Pinpoint the cell where the given text exists, returning its (x, y) midpoint coordinate. 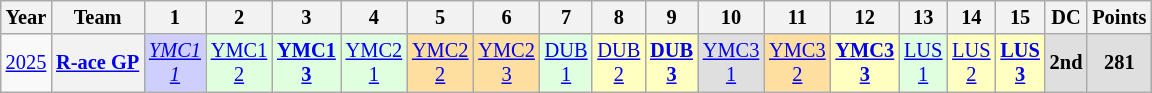
LUS2 (971, 63)
Team (98, 17)
DUB3 (672, 63)
DUB2 (618, 63)
2nd (1066, 63)
14 (971, 17)
10 (731, 17)
2 (239, 17)
1 (175, 17)
YMC23 (506, 63)
8 (618, 17)
Year (26, 17)
DUB1 (566, 63)
YMC12 (239, 63)
15 (1020, 17)
7 (566, 17)
3 (306, 17)
Points (1119, 17)
YMC33 (866, 63)
LUS3 (1020, 63)
13 (923, 17)
YMC21 (374, 63)
LUS1 (923, 63)
9 (672, 17)
YMC11 (175, 63)
6 (506, 17)
4 (374, 17)
11 (797, 17)
YMC22 (440, 63)
YMC13 (306, 63)
2025 (26, 63)
12 (866, 17)
R-ace GP (98, 63)
YMC32 (797, 63)
DC (1066, 17)
5 (440, 17)
281 (1119, 63)
YMC31 (731, 63)
